Extract the (x, y) coordinate from the center of the cell holding the provided text.  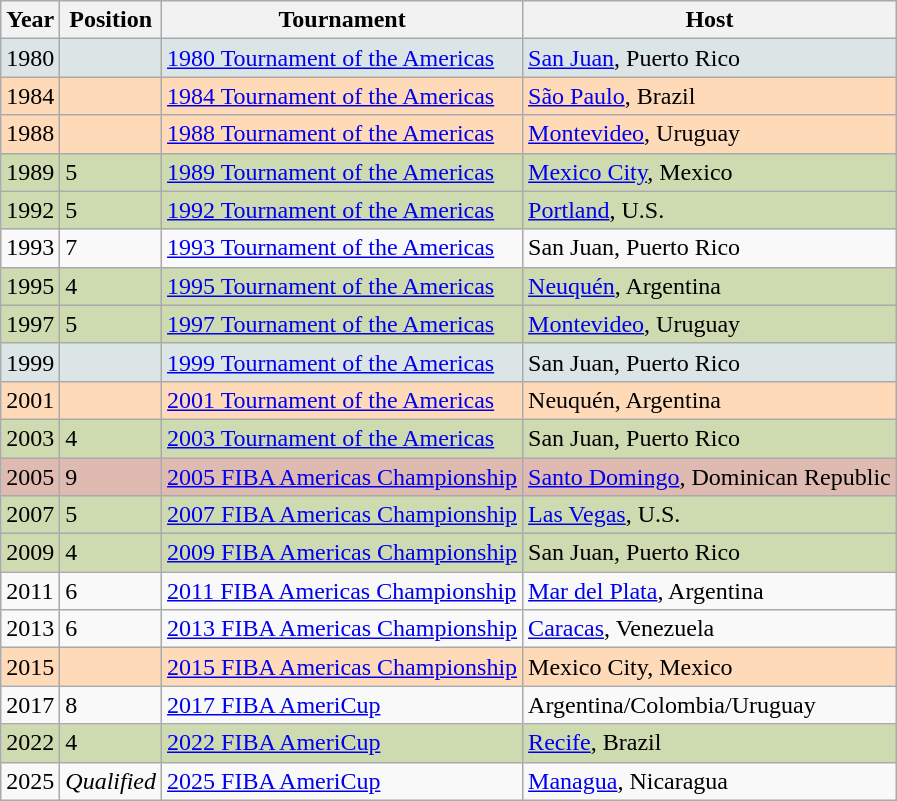
1984 (30, 96)
Las Vegas, U.S. (710, 515)
2011 (30, 591)
2011 FIBA Americas Championship (342, 591)
2003 Tournament of the Americas (342, 438)
Portland, U.S. (710, 210)
1999 (30, 362)
Qualified (111, 781)
1997 Tournament of the Americas (342, 324)
Caracas, Venezuela (710, 629)
2009 (30, 553)
Recife, Brazil (710, 743)
2013 (30, 629)
Year (30, 20)
2003 (30, 438)
7 (111, 248)
1995 Tournament of the Americas (342, 286)
2007 FIBA Americas Championship (342, 515)
1995 (30, 286)
Managua, Nicaragua (710, 781)
2017 FIBA AmeriCup (342, 705)
2005 FIBA Americas Championship (342, 477)
Position (111, 20)
Host (710, 20)
1980 Tournament of the Americas (342, 58)
2015 (30, 667)
1997 (30, 324)
Tournament (342, 20)
1984 Tournament of the Americas (342, 96)
9 (111, 477)
2005 (30, 477)
1989 Tournament of the Americas (342, 172)
2017 (30, 705)
1980 (30, 58)
2009 FIBA Americas Championship (342, 553)
8 (111, 705)
1993 (30, 248)
2007 (30, 515)
2001 (30, 400)
2013 FIBA Americas Championship (342, 629)
Santo Domingo, Dominican Republic (710, 477)
2025 (30, 781)
2022 (30, 743)
São Paulo, Brazil (710, 96)
1993 Tournament of the Americas (342, 248)
2001 Tournament of the Americas (342, 400)
1992 Tournament of the Americas (342, 210)
2025 FIBA AmeriCup (342, 781)
Argentina/Colombia/Uruguay (710, 705)
1999 Tournament of the Americas (342, 362)
2022 FIBA AmeriCup (342, 743)
1992 (30, 210)
2015 FIBA Americas Championship (342, 667)
1989 (30, 172)
1988 Tournament of the Americas (342, 134)
Mar del Plata, Argentina (710, 591)
1988 (30, 134)
